Determine the (x, y) coordinate at the center of the cell enclosing the given text.  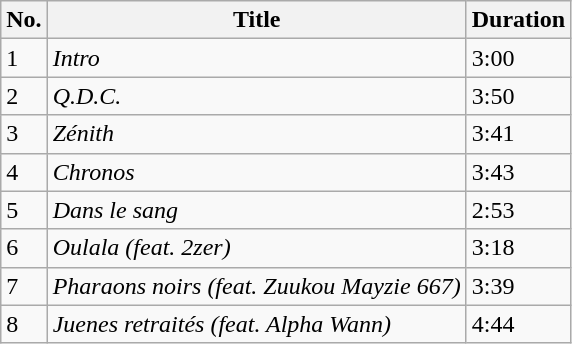
Intro (256, 58)
3:50 (518, 96)
5 (24, 210)
2:53 (518, 210)
3:39 (518, 286)
3:41 (518, 134)
Oulala (feat. 2zer) (256, 248)
3:18 (518, 248)
3:00 (518, 58)
No. (24, 20)
Dans le sang (256, 210)
Title (256, 20)
Q.D.C. (256, 96)
3:43 (518, 172)
7 (24, 286)
1 (24, 58)
4:44 (518, 324)
6 (24, 248)
Duration (518, 20)
Pharaons noirs (feat. Zuukou Mayzie 667) (256, 286)
4 (24, 172)
2 (24, 96)
Juenes retraités (feat. Alpha Wann) (256, 324)
Zénith (256, 134)
Chronos (256, 172)
3 (24, 134)
8 (24, 324)
